For the text-containing cell, return its midpoint in [X, Y] coordinate format. 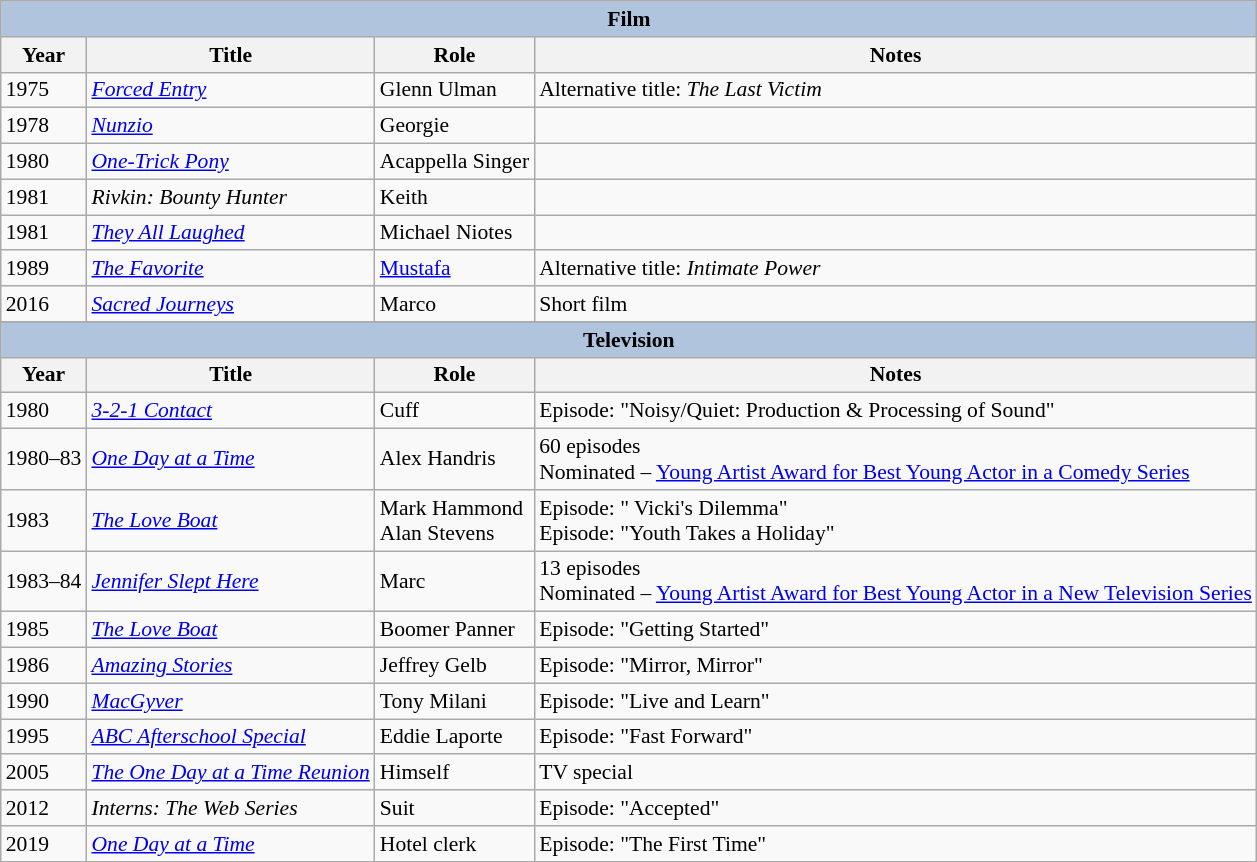
Keith [454, 197]
MacGyver [230, 701]
2016 [44, 304]
Episode: "Accepted" [896, 808]
3-2-1 Contact [230, 411]
ABC Afterschool Special [230, 737]
Himself [454, 773]
Hotel clerk [454, 844]
1980–83 [44, 460]
Short film [896, 304]
Episode: "Noisy/Quiet: Production & Processing of Sound" [896, 411]
1990 [44, 701]
1995 [44, 737]
Episode: "The First Time" [896, 844]
TV special [896, 773]
Episode: " Vicki's Dilemma"Episode: "Youth Takes a Holiday" [896, 520]
Forced Entry [230, 90]
Cuff [454, 411]
The Favorite [230, 269]
Alternative title: The Last Victim [896, 90]
1986 [44, 666]
1983–84 [44, 582]
Sacred Journeys [230, 304]
Amazing Stories [230, 666]
Suit [454, 808]
Alternative title: Intimate Power [896, 269]
Eddie Laporte [454, 737]
The One Day at a Time Reunion [230, 773]
One-Trick Pony [230, 162]
They All Laughed [230, 233]
Episode: "Fast Forward" [896, 737]
Jeffrey Gelb [454, 666]
1978 [44, 126]
Acappella Singer [454, 162]
Jennifer Slept Here [230, 582]
Rivkin: Bounty Hunter [230, 197]
Episode: "Getting Started" [896, 630]
1985 [44, 630]
Georgie [454, 126]
Glenn Ulman [454, 90]
2019 [44, 844]
Marco [454, 304]
2012 [44, 808]
Nunzio [230, 126]
Episode: "Live and Learn" [896, 701]
Boomer Panner [454, 630]
Interns: The Web Series [230, 808]
1983 [44, 520]
Television [629, 340]
Mustafa [454, 269]
Alex Handris [454, 460]
Film [629, 19]
13 episodesNominated – Young Artist Award for Best Young Actor in a New Television Series [896, 582]
Tony Milani [454, 701]
1989 [44, 269]
Episode: "Mirror, Mirror" [896, 666]
Mark HammondAlan Stevens [454, 520]
Marc [454, 582]
Michael Niotes [454, 233]
60 episodesNominated – Young Artist Award for Best Young Actor in a Comedy Series [896, 460]
2005 [44, 773]
1975 [44, 90]
